Provide the [X, Y] coordinate of the cell's center where the given text is located.  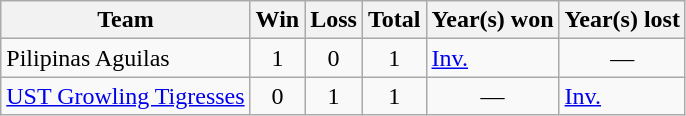
Win [278, 20]
Year(s) won [492, 20]
Team [126, 20]
Loss [334, 20]
Year(s) lost [622, 20]
Total [394, 20]
Pilipinas Aguilas [126, 58]
UST Growling Tigresses [126, 96]
